Extract the [X, Y] coordinate from the center of the cell holding the provided text.  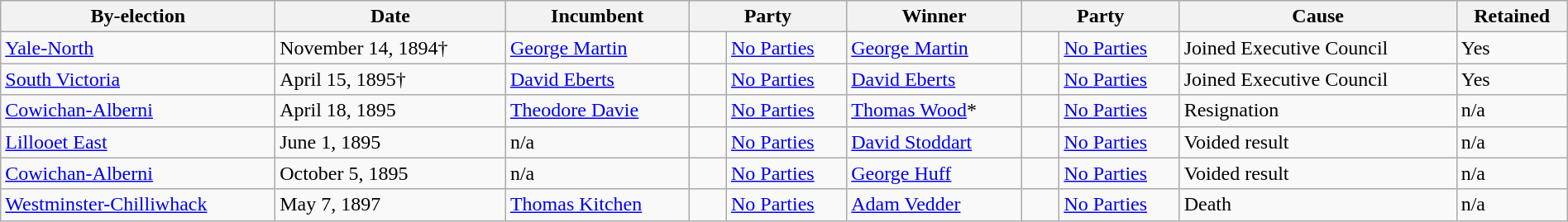
April 15, 1895† [390, 79]
October 5, 1895 [390, 173]
Retained [1512, 17]
Winner [935, 17]
Resignation [1318, 111]
Adam Vedder [935, 205]
By-election [138, 17]
Theodore Davie [597, 111]
Lillooet East [138, 142]
June 1, 1895 [390, 142]
Thomas Kitchen [597, 205]
Thomas Wood* [935, 111]
May 7, 1897 [390, 205]
Incumbent [597, 17]
Westminster-Chilliwhack [138, 205]
Yale-North [138, 48]
Cause [1318, 17]
November 14, 1894† [390, 48]
Date [390, 17]
South Victoria [138, 79]
Death [1318, 205]
George Huff [935, 173]
April 18, 1895 [390, 111]
David Stoddart [935, 142]
